Capture the cell that displays the provided text and extract its [X, Y] central coordinate. 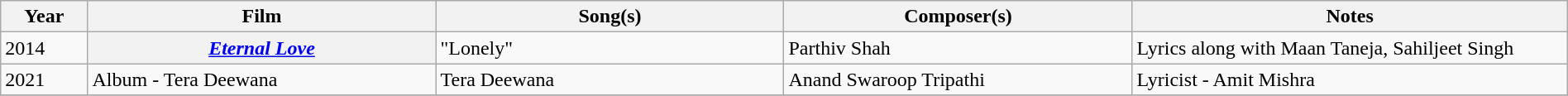
Eternal Love [261, 48]
"Lonely" [610, 48]
Notes [1350, 17]
Year [45, 17]
Composer(s) [958, 17]
Tera Deewana [610, 79]
Song(s) [610, 17]
Lyrics along with Maan Taneja, Sahiljeet Singh [1350, 48]
Lyricist - Amit Mishra [1350, 79]
Film [261, 17]
2021 [45, 79]
2014 [45, 48]
Parthiv Shah [958, 48]
Anand Swaroop Tripathi [958, 79]
Album - Tera Deewana [261, 79]
